Scan for the cell matching the given text and deliver its [x, y] coordinate at center. 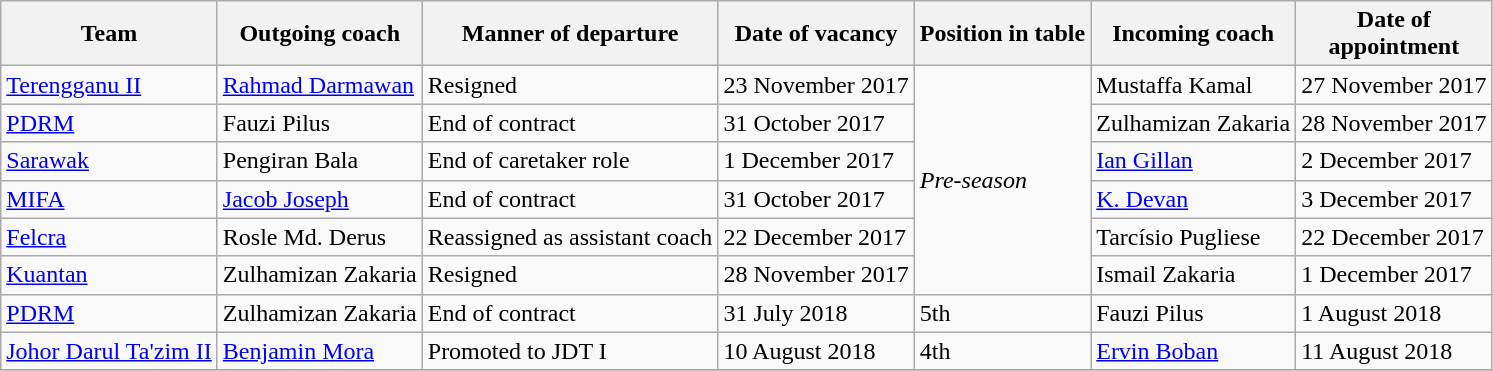
Ervin Boban [1194, 351]
Rosle Md. Derus [320, 237]
31 July 2018 [816, 313]
Manner of departure [570, 34]
5th [1002, 313]
Felcra [110, 237]
Sarawak [110, 161]
4th [1002, 351]
Tarcísio Pugliese [1194, 237]
Johor Darul Ta'zim II [110, 351]
Ismail Zakaria [1194, 275]
Team [110, 34]
MIFA [110, 199]
Ian Gillan [1194, 161]
Position in table [1002, 34]
K. Devan [1194, 199]
Rahmad Darmawan [320, 85]
Kuantan [110, 275]
Pengiran Bala [320, 161]
Mustaffa Kamal [1194, 85]
Incoming coach [1194, 34]
27 November 2017 [1394, 85]
Jacob Joseph [320, 199]
11 August 2018 [1394, 351]
End of caretaker role [570, 161]
10 August 2018 [816, 351]
Promoted to JDT I [570, 351]
Terengganu II [110, 85]
2 December 2017 [1394, 161]
23 November 2017 [816, 85]
1 August 2018 [1394, 313]
Pre-season [1002, 180]
Date of vacancy [816, 34]
3 December 2017 [1394, 199]
Outgoing coach [320, 34]
Date ofappointment [1394, 34]
Benjamin Mora [320, 351]
Reassigned as assistant coach [570, 237]
